Scan for the cell matching the given text and deliver its [x, y] coordinate at center. 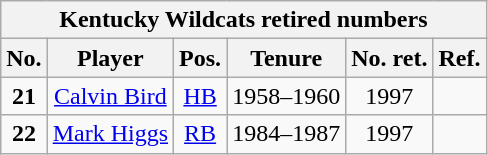
Tenure [286, 58]
Ref. [460, 58]
Mark Higgs [110, 134]
Player [110, 58]
Pos. [200, 58]
21 [24, 96]
1984–1987 [286, 134]
HB [200, 96]
Kentucky Wildcats retired numbers [244, 20]
No. [24, 58]
1958–1960 [286, 96]
RB [200, 134]
22 [24, 134]
No. ret. [390, 58]
Calvin Bird [110, 96]
